Provide the [x, y] coordinate of the cell's center where the given text is located.  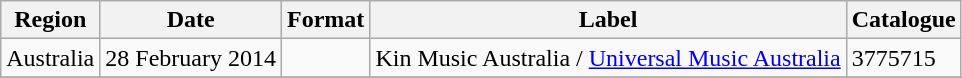
Catalogue [904, 20]
Label [608, 20]
Kin Music Australia / Universal Music Australia [608, 58]
28 February 2014 [191, 58]
3775715 [904, 58]
Australia [50, 58]
Date [191, 20]
Format [326, 20]
Region [50, 20]
